Scan for the cell matching the given text and deliver its [X, Y] coordinate at center. 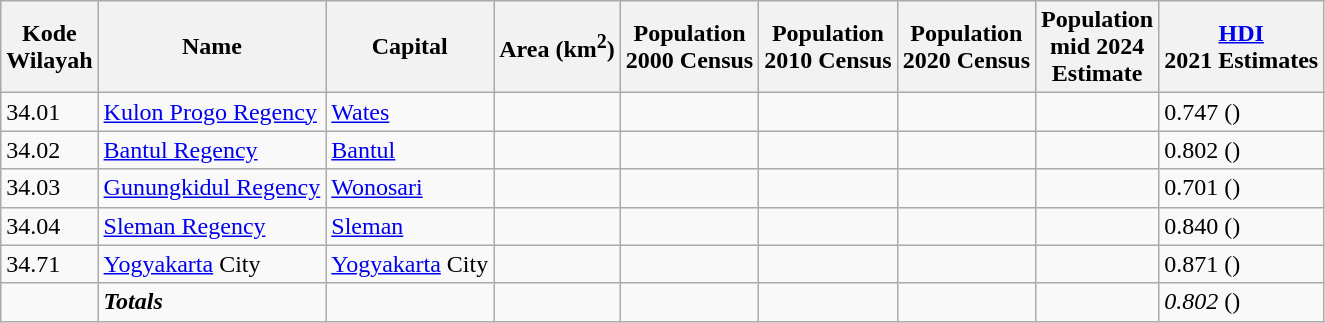
Area (km2) [558, 47]
Capital [410, 47]
34.01 [50, 112]
Population 2020 Census [966, 47]
Totals [212, 302]
Bantul [410, 150]
Sleman [410, 226]
0.840 () [1242, 226]
0.701 () [1242, 188]
Population mid 2024 Estimate [1098, 47]
HDI2021 Estimates [1242, 47]
34.04 [50, 226]
0.871 () [1242, 264]
Kode Wilayah [50, 47]
Kulon Progo Regency [212, 112]
Sleman Regency [212, 226]
Wates [410, 112]
Wonosari [410, 188]
34.71 [50, 264]
Bantul Regency [212, 150]
0.747 () [1242, 112]
34.02 [50, 150]
Gunungkidul Regency [212, 188]
Name [212, 47]
Population 2010 Census [828, 47]
Population 2000 Census [689, 47]
34.03 [50, 188]
